Return [X, Y] of the center of cell containing provided text 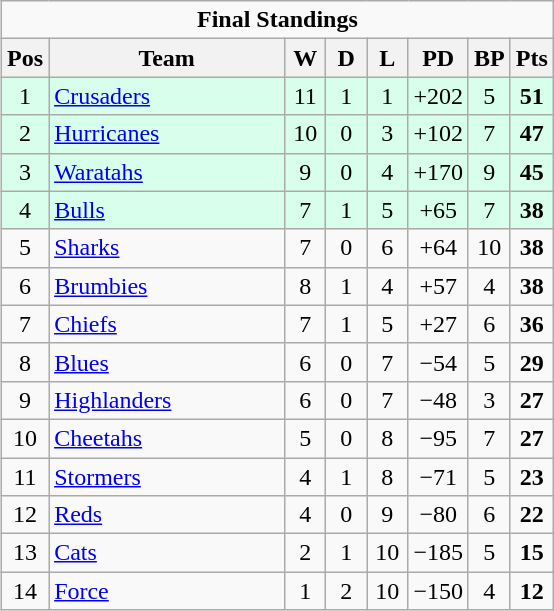
14 [26, 591]
13 [26, 553]
+202 [438, 96]
Blues [167, 362]
15 [532, 553]
29 [532, 362]
Brumbies [167, 286]
Pos [26, 58]
W [306, 58]
+65 [438, 210]
+102 [438, 134]
−54 [438, 362]
PD [438, 58]
−150 [438, 591]
BP [489, 58]
Pts [532, 58]
+64 [438, 248]
Hurricanes [167, 134]
Force [167, 591]
−48 [438, 400]
47 [532, 134]
D [346, 58]
Cats [167, 553]
Reds [167, 515]
Team [167, 58]
L [388, 58]
Sharks [167, 248]
−185 [438, 553]
Crusaders [167, 96]
+170 [438, 172]
51 [532, 96]
Cheetahs [167, 438]
Highlanders [167, 400]
+57 [438, 286]
Bulls [167, 210]
Final Standings [278, 20]
Stormers [167, 477]
−71 [438, 477]
+27 [438, 324]
Waratahs [167, 172]
45 [532, 172]
22 [532, 515]
Chiefs [167, 324]
−95 [438, 438]
−80 [438, 515]
23 [532, 477]
36 [532, 324]
